Capture the cell that displays the provided text and extract its [X, Y] central coordinate. 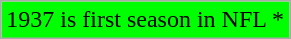
1937 is first season in NFL * [146, 20]
